Extract the (x, y) coordinate from the center of the cell holding the provided text.  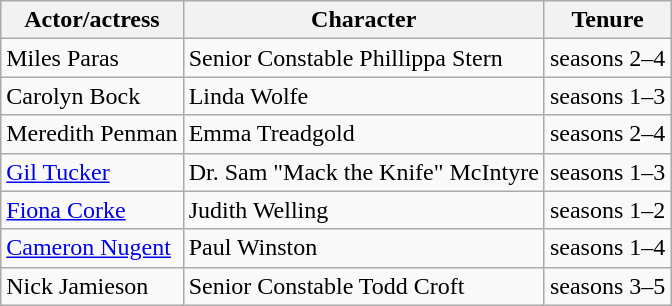
Dr. Sam "Mack the Knife" McIntyre (364, 172)
Actor/actress (92, 20)
seasons 3–5 (607, 286)
Carolyn Bock (92, 96)
Nick Jamieson (92, 286)
Senior Constable Phillippa Stern (364, 58)
Cameron Nugent (92, 248)
Tenure (607, 20)
seasons 1–4 (607, 248)
seasons 1–2 (607, 210)
Gil Tucker (92, 172)
Paul Winston (364, 248)
Senior Constable Todd Croft (364, 286)
Emma Treadgold (364, 134)
Judith Welling (364, 210)
Fiona Corke (92, 210)
Linda Wolfe (364, 96)
Meredith Penman (92, 134)
Miles Paras (92, 58)
Character (364, 20)
